Return [x, y] of the center of cell containing provided text 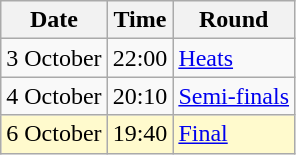
4 October [54, 96]
Semi-finals [234, 96]
20:10 [140, 96]
Date [54, 20]
Final [234, 134]
22:00 [140, 58]
Round [234, 20]
Heats [234, 58]
6 October [54, 134]
19:40 [140, 134]
3 October [54, 58]
Time [140, 20]
